From the cell containing the given text, extract its center point as [x, y] coordinate. 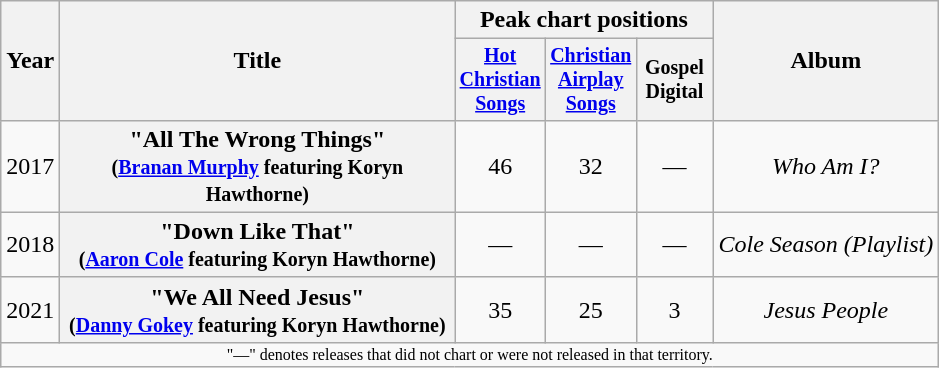
2021 [30, 310]
Peak chart positions [584, 20]
25 [590, 310]
Who Am I? [826, 166]
"Down Like That"(Aaron Cole featuring Koryn Hawthorne) [258, 244]
46 [500, 166]
35 [500, 310]
"We All Need Jesus"(Danny Gokey featuring Koryn Hawthorne) [258, 310]
"—" denotes releases that did not chart or were not released in that territory. [470, 354]
Cole Season (Playlist) [826, 244]
"All The Wrong Things"(Branan Murphy featuring Koryn Hawthorne) [258, 166]
Christian Airplay Songs [590, 80]
Gospel Digital [674, 80]
Year [30, 61]
2018 [30, 244]
Album [826, 61]
3 [674, 310]
Jesus People [826, 310]
Hot Christian Songs [500, 80]
32 [590, 166]
Title [258, 61]
2017 [30, 166]
